From the cell containing the given text, extract its center point as (x, y) coordinate. 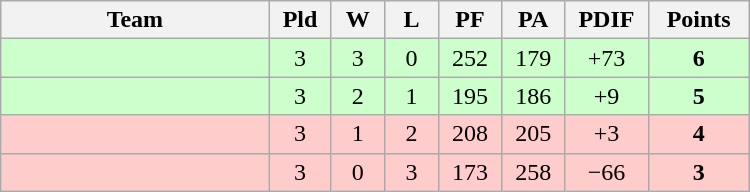
5 (698, 96)
186 (534, 96)
PA (534, 20)
252 (470, 58)
−66 (606, 172)
205 (534, 134)
4 (698, 134)
+3 (606, 134)
173 (470, 172)
179 (534, 58)
PF (470, 20)
+9 (606, 96)
W (358, 20)
Team (135, 20)
Pld (300, 20)
L (412, 20)
208 (470, 134)
+73 (606, 58)
Points (698, 20)
6 (698, 58)
PDIF (606, 20)
258 (534, 172)
195 (470, 96)
